Capture the cell that displays the provided text and extract its (X, Y) central coordinate. 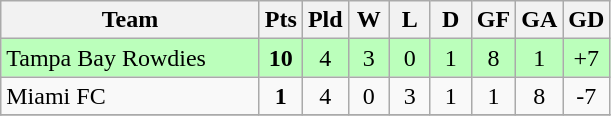
+7 (586, 58)
-7 (586, 96)
Miami FC (130, 96)
W (368, 20)
GF (493, 20)
GA (540, 20)
Team (130, 20)
L (410, 20)
Pld (325, 20)
10 (280, 58)
Pts (280, 20)
Tampa Bay Rowdies (130, 58)
D (450, 20)
GD (586, 20)
